Scan for the cell matching the given text and deliver its (X, Y) coordinate at center. 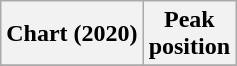
Chart (2020) (72, 34)
Peakposition (189, 34)
